Provide the [X, Y] coordinate of the cell's center where the given text is located.  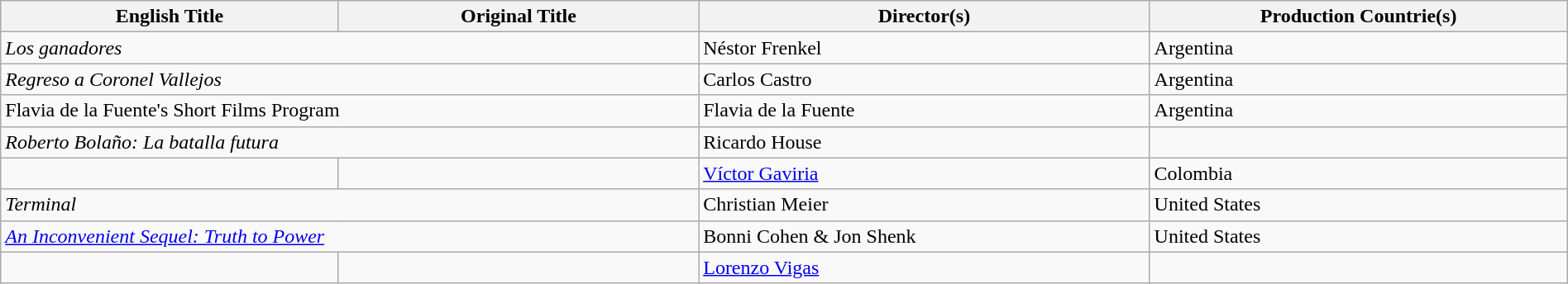
Christian Meier [925, 205]
English Title [170, 17]
Víctor Gaviria [925, 173]
Production Countrie(s) [1358, 17]
An Inconvenient Sequel: Truth to Power [350, 236]
Original Title [518, 17]
Ricardo House [925, 142]
Bonni Cohen & Jon Shenk [925, 236]
Colombia [1358, 173]
Carlos Castro [925, 79]
Regreso a Coronel Vallejos [350, 79]
Terminal [350, 205]
Director(s) [925, 17]
Flavia de la Fuente [925, 111]
Los ganadores [350, 48]
Néstor Frenkel [925, 48]
Roberto Bolaño: La batalla futura [350, 142]
Flavia de la Fuente's Short Films Program [350, 111]
Lorenzo Vigas [925, 267]
